Locate the cell with the specified text and output its [x, y] center coordinate. 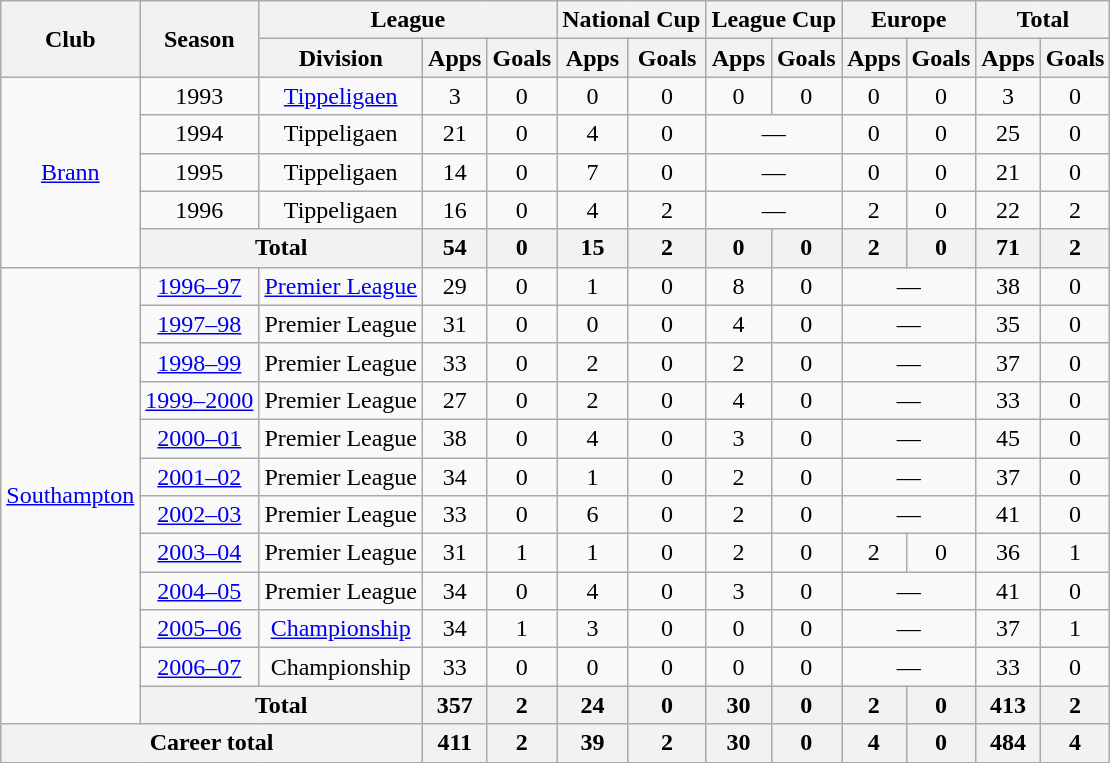
15 [593, 248]
1999–2000 [200, 400]
Southampton [70, 496]
National Cup [632, 20]
2005–06 [200, 629]
24 [593, 705]
27 [455, 400]
2000–01 [200, 438]
Club [70, 39]
Career total [212, 743]
2002–03 [200, 515]
25 [1008, 134]
71 [1008, 248]
29 [455, 286]
Season [200, 39]
357 [455, 705]
484 [1008, 743]
League [408, 20]
2001–02 [200, 477]
6 [593, 515]
1995 [200, 172]
1996 [200, 210]
22 [1008, 210]
413 [1008, 705]
16 [455, 210]
2003–04 [200, 553]
39 [593, 743]
2004–05 [200, 591]
411 [455, 743]
8 [738, 286]
7 [593, 172]
35 [1008, 324]
League Cup [774, 20]
1998–99 [200, 362]
1997–98 [200, 324]
14 [455, 172]
1996–97 [200, 286]
45 [1008, 438]
1994 [200, 134]
Brann [70, 172]
54 [455, 248]
2006–07 [200, 667]
1993 [200, 96]
Division [341, 58]
36 [1008, 553]
Europe [909, 20]
